Find where the given text appears and provide that cell's center as (x, y) coordinate. 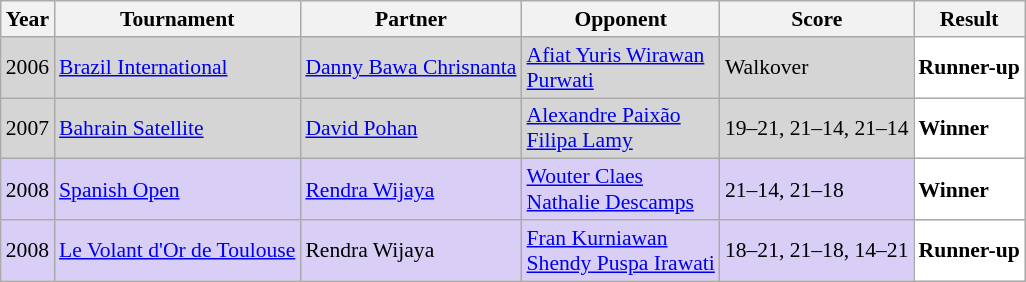
Le Volant d'Or de Toulouse (177, 250)
Wouter Claes Nathalie Descamps (621, 190)
Opponent (621, 19)
Danny Bawa Chrisnanta (410, 68)
Year (28, 19)
Spanish Open (177, 190)
Partner (410, 19)
2006 (28, 68)
21–14, 21–18 (817, 190)
Alexandre Paixão Filipa Lamy (621, 128)
Brazil International (177, 68)
Tournament (177, 19)
David Pohan (410, 128)
Walkover (817, 68)
18–21, 21–18, 14–21 (817, 250)
Fran Kurniawan Shendy Puspa Irawati (621, 250)
Afiat Yuris Wirawan Purwati (621, 68)
Bahrain Satellite (177, 128)
19–21, 21–14, 21–14 (817, 128)
2007 (28, 128)
Score (817, 19)
Result (970, 19)
